Provide the [x, y] coordinate of the cell's center where the given text is located.  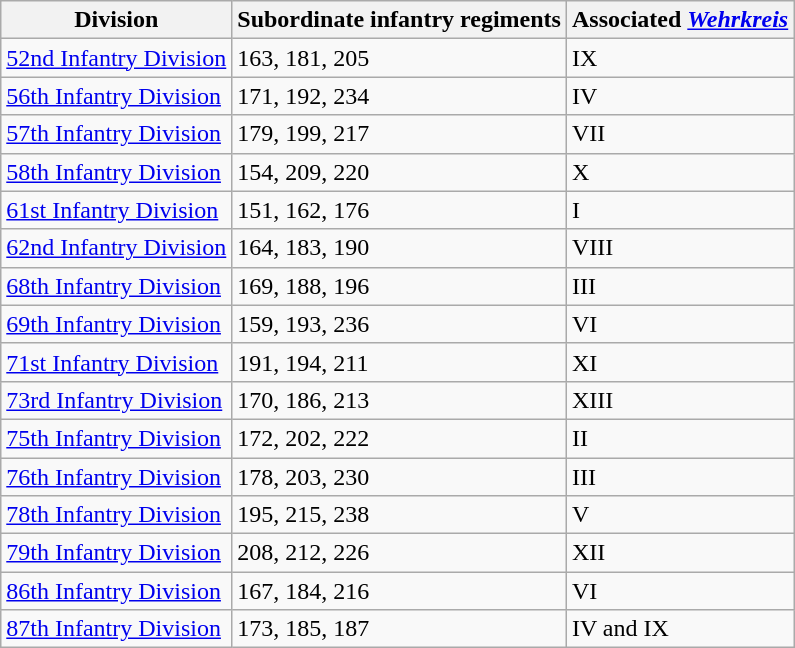
191, 194, 211 [400, 362]
159, 193, 236 [400, 324]
163, 181, 205 [400, 58]
87th Infantry Division [116, 629]
73rd Infantry Division [116, 400]
II [680, 438]
169, 188, 196 [400, 286]
75th Infantry Division [116, 438]
76th Infantry Division [116, 477]
XI [680, 362]
IV [680, 96]
173, 185, 187 [400, 629]
154, 209, 220 [400, 172]
XIII [680, 400]
X [680, 172]
IX [680, 58]
57th Infantry Division [116, 134]
IV and IX [680, 629]
62nd Infantry Division [116, 248]
164, 183, 190 [400, 248]
167, 184, 216 [400, 591]
79th Infantry Division [116, 553]
171, 192, 234 [400, 96]
56th Infantry Division [116, 96]
71st Infantry Division [116, 362]
170, 186, 213 [400, 400]
Division [116, 20]
VIII [680, 248]
172, 202, 222 [400, 438]
78th Infantry Division [116, 515]
86th Infantry Division [116, 591]
68th Infantry Division [116, 286]
V [680, 515]
XII [680, 553]
58th Infantry Division [116, 172]
179, 199, 217 [400, 134]
208, 212, 226 [400, 553]
178, 203, 230 [400, 477]
52nd Infantry Division [116, 58]
195, 215, 238 [400, 515]
69th Infantry Division [116, 324]
61st Infantry Division [116, 210]
Associated Wehrkreis [680, 20]
Subordinate infantry regiments [400, 20]
151, 162, 176 [400, 210]
I [680, 210]
VII [680, 134]
